Pinpoint the cell where the given text exists, returning its (X, Y) midpoint coordinate. 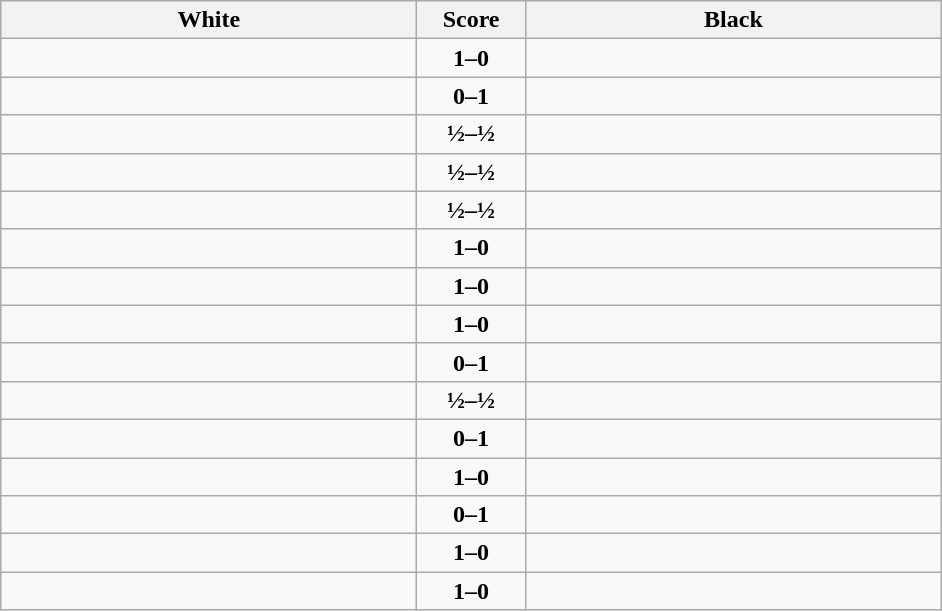
White (209, 20)
Score (472, 20)
Black (733, 20)
